Output the [X, Y] coordinate of the center of the cell containing the given text.  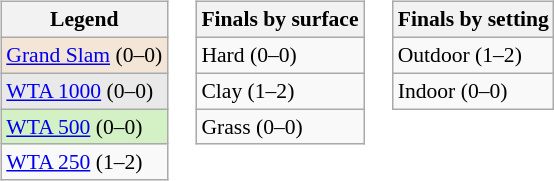
Finals by surface [280, 20]
Grass (0–0) [280, 127]
Indoor (0–0) [474, 91]
WTA 1000 (0–0) [84, 91]
WTA 500 (0–0) [84, 127]
Grand Slam (0–0) [84, 55]
Outdoor (1–2) [474, 55]
WTA 250 (1–2) [84, 162]
Finals by setting [474, 20]
Legend [84, 20]
Clay (1–2) [280, 91]
Hard (0–0) [280, 55]
